Return the (x, y) coordinate for the center point of the cell that contains the specified text.  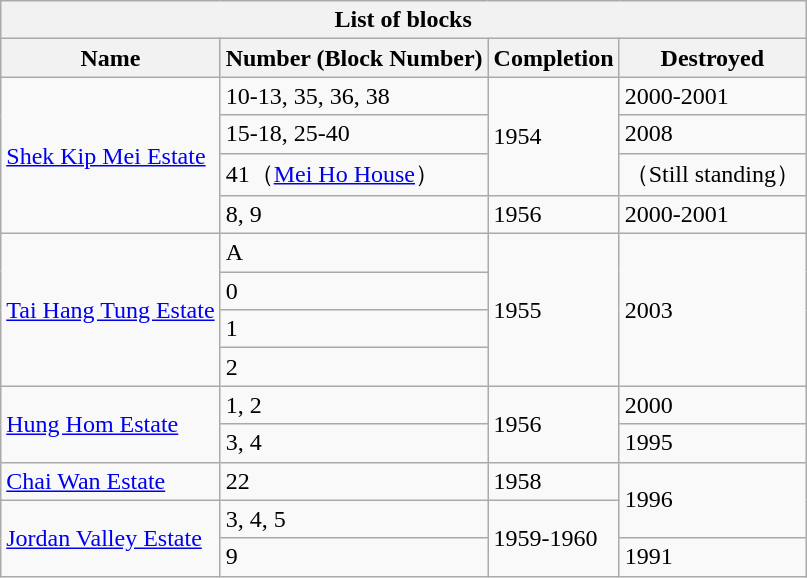
3, 4 (354, 443)
Jordan Valley Estate (110, 538)
2008 (712, 134)
Hung Hom Estate (110, 424)
1995 (712, 443)
1955 (554, 310)
1991 (712, 557)
9 (354, 557)
1954 (554, 136)
1, 2 (354, 405)
Destroyed (712, 58)
（Still standing） (712, 174)
List of blocks (404, 20)
Chai Wan Estate (110, 481)
A (354, 253)
2000 (712, 405)
8, 9 (354, 215)
1 (354, 329)
1958 (554, 481)
41（Mei Ho House） (354, 174)
1996 (712, 500)
15-18, 25-40 (354, 134)
2003 (712, 310)
1959-1960 (554, 538)
Tai Hang Tung Estate (110, 310)
22 (354, 481)
2 (354, 367)
Name (110, 58)
Completion (554, 58)
10-13, 35, 36, 38 (354, 96)
3, 4, 5 (354, 519)
0 (354, 291)
Shek Kip Mei Estate (110, 156)
Number (Block Number) (354, 58)
